Locate the cell with the specified text and output its (X, Y) center coordinate. 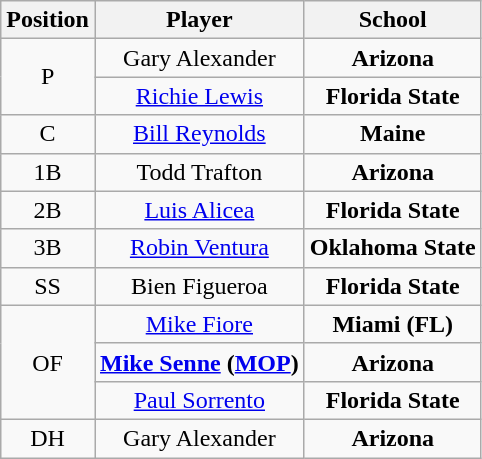
Oklahoma State (392, 248)
Bill Reynolds (199, 134)
Mike Fiore (199, 324)
Mike Senne (MOP) (199, 362)
P (48, 77)
Todd Trafton (199, 172)
Paul Sorrento (199, 400)
C (48, 134)
Position (48, 20)
Maine (392, 134)
Player (199, 20)
OF (48, 362)
3B (48, 248)
Luis Alicea (199, 210)
Robin Ventura (199, 248)
2B (48, 210)
SS (48, 286)
Richie Lewis (199, 96)
School (392, 20)
Miami (FL) (392, 324)
Bien Figueroa (199, 286)
1B (48, 172)
DH (48, 438)
